Return the (x, y) coordinate for the center point of the cell that contains the specified text.  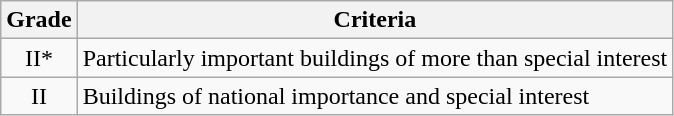
II (39, 96)
Grade (39, 20)
Buildings of national importance and special interest (375, 96)
Criteria (375, 20)
II* (39, 58)
Particularly important buildings of more than special interest (375, 58)
